Locate the cell with the specified text and output its [X, Y] center coordinate. 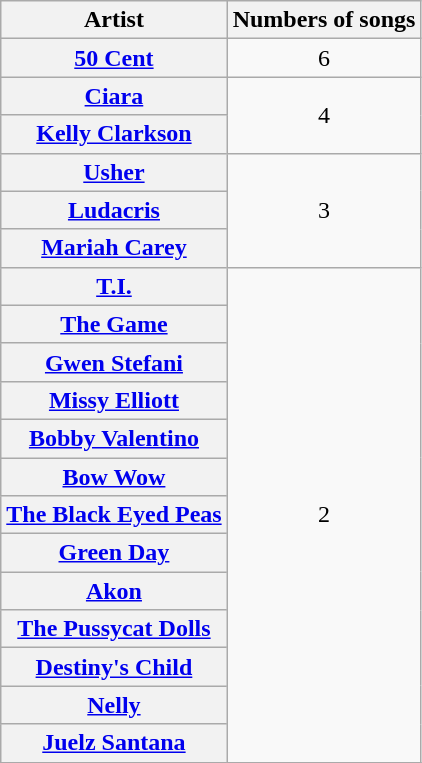
Bobby Valentino [114, 438]
The Pussycat Dolls [114, 629]
3 [324, 210]
Numbers of songs [324, 20]
The Black Eyed Peas [114, 515]
4 [324, 115]
Mariah Carey [114, 248]
Bow Wow [114, 477]
Kelly Clarkson [114, 134]
2 [324, 514]
Artist [114, 20]
Nelly [114, 705]
Akon [114, 591]
Usher [114, 172]
50 Cent [114, 58]
Green Day [114, 553]
Ciara [114, 96]
Juelz Santana [114, 743]
6 [324, 58]
Gwen Stefani [114, 362]
T.I. [114, 286]
Ludacris [114, 210]
The Game [114, 324]
Destiny's Child [114, 667]
Missy Elliott [114, 400]
